Detect which cell encompasses the target text, then output its [x, y] center coordinate. 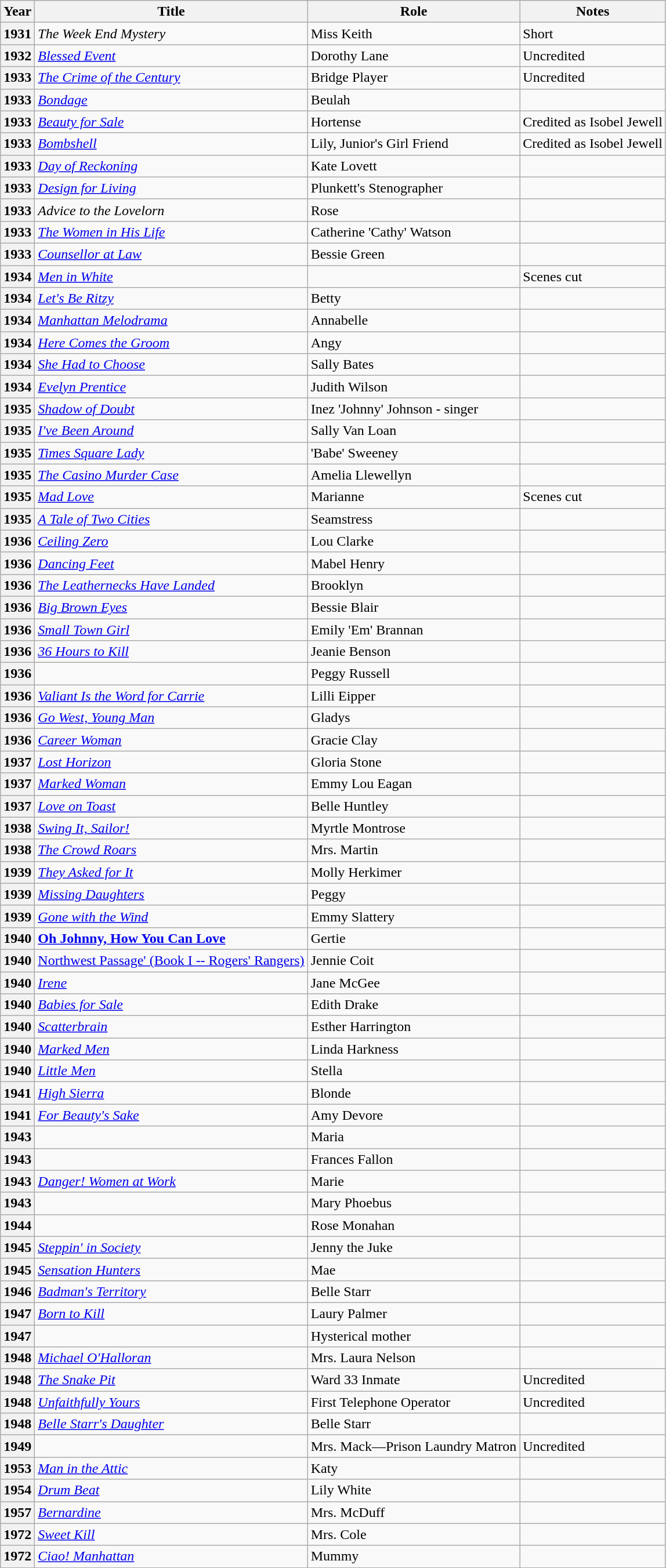
Stella [414, 1071]
Katy [414, 1468]
Esther Harrington [414, 1027]
1949 [17, 1446]
Steppin' in Society [171, 1247]
Michael O'Halloran [171, 1358]
Unfaithfully Yours [171, 1402]
Here Comes the Groom [171, 343]
Angy [414, 343]
Seamstress [414, 519]
Bessie Green [414, 254]
They Asked for It [171, 872]
Dancing Feet [171, 563]
Design for Living [171, 188]
Mrs. Cole [414, 1534]
Day of Reckoning [171, 166]
Beulah [414, 100]
Counsellor at Law [171, 254]
Bombshell [171, 144]
The Week End Mystery [171, 34]
Marked Woman [171, 784]
Belle Starr's Daughter [171, 1424]
'Babe' Sweeney [414, 453]
High Sierra [171, 1093]
Belle Huntley [414, 806]
Born to Kill [171, 1313]
Sensation Hunters [171, 1269]
Linda Harkness [414, 1049]
Amy Devore [414, 1115]
Gladys [414, 718]
Year [17, 12]
Catherine 'Cathy' Watson [414, 232]
Little Men [171, 1071]
Valiant Is the Word for Carrie [171, 696]
Lily White [414, 1490]
Jane McGee [414, 983]
1946 [17, 1291]
Mrs. Laura Nelson [414, 1358]
Jeanie Benson [414, 652]
Oh Johnny, How You Can Love [171, 938]
Kate Lovett [414, 166]
Lilli Eipper [414, 696]
1932 [17, 56]
Gracie Clay [414, 740]
Northwest Passage' (Book I -- Rogers' Rangers) [171, 960]
Bernardine [171, 1512]
Big Brown Eyes [171, 607]
Sally Van Loan [414, 431]
Scatterbrain [171, 1027]
Gone with the Wind [171, 916]
Plunkett's Stenographer [414, 188]
Ceiling Zero [171, 541]
Role [414, 12]
Dorothy Lane [414, 56]
Hortense [414, 122]
Evelyn Prentice [171, 387]
Badman's Territory [171, 1291]
Frances Fallon [414, 1159]
The Women in His Life [171, 232]
Men in White [171, 277]
Mabel Henry [414, 563]
Babies for Sale [171, 1005]
Gertie [414, 938]
Beauty for Sale [171, 122]
Sally Bates [414, 365]
Amelia Llewellyn [414, 475]
Miss Keith [414, 34]
The Crowd Roars [171, 850]
The Casino Murder Case [171, 475]
Mrs. McDuff [414, 1512]
Jenny the Juke [414, 1247]
Emily 'Em' Brannan [414, 629]
Advice to the Lovelorn [171, 210]
Irene [171, 983]
Missing Daughters [171, 894]
Gloria Stone [414, 762]
Bondage [171, 100]
Ciao! Manhattan [171, 1556]
Mrs. Martin [414, 850]
Bessie Blair [414, 607]
For Beauty's Sake [171, 1115]
She Had to Choose [171, 365]
Swing It, Sailor! [171, 828]
Betty [414, 299]
Marie [414, 1181]
Peggy [414, 894]
Marked Men [171, 1049]
Mae [414, 1269]
Let's Be Ritzy [171, 299]
Mad Love [171, 497]
1954 [17, 1490]
Lily, Junior's Girl Friend [414, 144]
Mrs. Mack—Prison Laundry Matron [414, 1446]
Sweet Kill [171, 1534]
Mummy [414, 1556]
Career Woman [171, 740]
Love on Toast [171, 806]
Peggy Russell [414, 674]
Marianne [414, 497]
The Leathernecks Have Landed [171, 585]
Shadow of Doubt [171, 409]
First Telephone Operator [414, 1402]
Title [171, 12]
Edith Drake [414, 1005]
Myrtle Montrose [414, 828]
36 Hours to Kill [171, 652]
Man in the Attic [171, 1468]
Notes [593, 12]
Mary Phoebus [414, 1203]
1957 [17, 1512]
Annabelle [414, 321]
Inez 'Johnny' Johnson - singer [414, 409]
The Crime of the Century [171, 78]
Drum Beat [171, 1490]
Maria [414, 1137]
Ward 33 Inmate [414, 1380]
Times Square Lady [171, 453]
Emmy Lou Eagan [414, 784]
Laury Palmer [414, 1313]
Hysterical mother [414, 1335]
1931 [17, 34]
Rose [414, 210]
Jennie Coit [414, 960]
Lost Horizon [171, 762]
Bridge Player [414, 78]
Blessed Event [171, 56]
1944 [17, 1225]
Lou Clarke [414, 541]
I've Been Around [171, 431]
Short [593, 34]
Molly Herkimer [414, 872]
Danger! Women at Work [171, 1181]
A Tale of Two Cities [171, 519]
Judith Wilson [414, 387]
Small Town Girl [171, 629]
Brooklyn [414, 585]
Manhattan Melodrama [171, 321]
Go West, Young Man [171, 718]
Emmy Slattery [414, 916]
Rose Monahan [414, 1225]
1953 [17, 1468]
The Snake Pit [171, 1380]
Blonde [414, 1093]
